Determine the (x, y) coordinate at the center of the cell enclosing the given text.  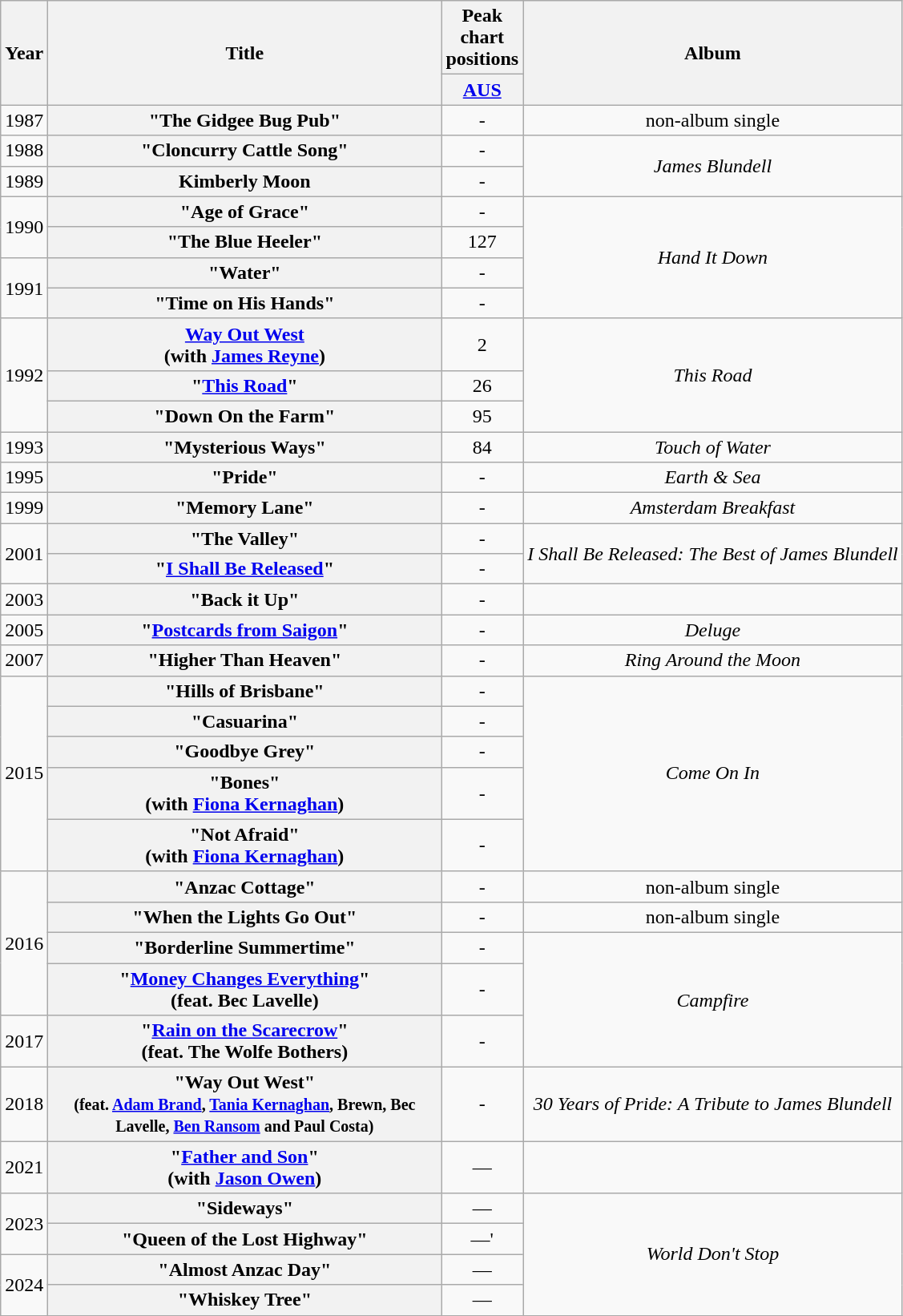
1999 (24, 508)
Amsterdam Breakfast (713, 508)
Touch of Water (713, 446)
"Age of Grace" (245, 212)
"Rain on the Scarecrow" (feat. The Wolfe Bothers) (245, 1042)
1987 (24, 120)
127 (482, 242)
2018 (24, 1104)
1990 (24, 227)
"Casuarina" (245, 721)
2005 (24, 630)
2007 (24, 660)
"Sideways" (245, 1209)
"The Blue Heeler" (245, 242)
2001 (24, 554)
2016 (24, 943)
1988 (24, 151)
"Mysterious Ways" (245, 446)
84 (482, 446)
26 (482, 386)
Album (713, 53)
James Blundell (713, 166)
"Down On the Farm" (245, 416)
Deluge (713, 630)
"Bones" (with Fiona Kernaghan) (245, 793)
Earth & Sea (713, 478)
Title (245, 53)
"Higher Than Heaven" (245, 660)
Ring Around the Moon (713, 660)
"Postcards from Saigon" (245, 630)
"Back it Up" (245, 599)
"Money Changes Everything" (feat. Bec Lavelle) (245, 989)
2023 (24, 1224)
30 Years of Pride: A Tribute to James Blundell (713, 1104)
"The Valley" (245, 539)
2003 (24, 599)
2017 (24, 1042)
"The Gidgee Bug Pub" (245, 120)
1992 (24, 375)
"This Road" (245, 386)
"Almost Anzac Day" (245, 1270)
World Don't Stop (713, 1254)
1991 (24, 288)
Year (24, 53)
"Queen of the Lost Highway" (245, 1239)
1989 (24, 181)
2024 (24, 1285)
"Whiskey Tree" (245, 1300)
"Time on His Hands" (245, 303)
Campfire (713, 999)
"Father and Son"(with Jason Owen) (245, 1167)
—' (482, 1239)
2 (482, 345)
95 (482, 416)
"Cloncurry Cattle Song" (245, 151)
This Road (713, 375)
"I Shall Be Released" (245, 569)
Kimberly Moon (245, 181)
Peak chart positions (482, 38)
"Way Out West" (feat. Adam Brand, Tania Kernaghan, Brewn, Bec Lavelle, Ben Ransom and Paul Costa) (245, 1104)
2015 (24, 773)
1993 (24, 446)
I Shall Be Released: The Best of James Blundell (713, 554)
"Goodbye Grey" (245, 752)
"Not Afraid" (with Fiona Kernaghan) (245, 845)
"Memory Lane" (245, 508)
"When the Lights Go Out" (245, 917)
2021 (24, 1167)
"Anzac Cottage" (245, 886)
"Water" (245, 272)
"Hills of Brisbane" (245, 691)
1995 (24, 478)
Way Out West (with James Reyne) (245, 345)
AUS (482, 90)
Hand It Down (713, 257)
Come On In (713, 773)
"Pride" (245, 478)
"Borderline Summertime" (245, 947)
